Pinpoint the cell where the given text exists, returning its (x, y) midpoint coordinate. 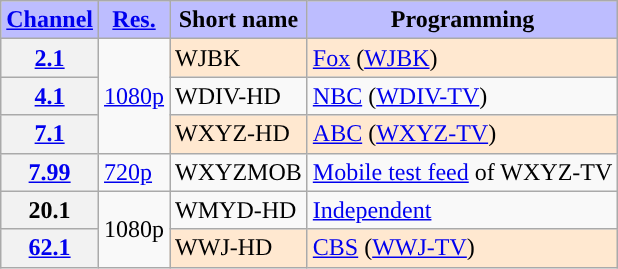
Fox (WJBK) (462, 58)
20.1 (50, 210)
7.1 (50, 134)
NBC (WDIV-TV) (462, 96)
62.1 (50, 248)
4.1 (50, 96)
WXYZ-HD (239, 134)
720p (134, 172)
7.99 (50, 172)
Channel (50, 20)
Mobile test feed of WXYZ-TV (462, 172)
CBS (WWJ-TV) (462, 248)
WWJ-HD (239, 248)
Res. (134, 20)
WJBK (239, 58)
2.1 (50, 58)
Programming (462, 20)
WMYD-HD (239, 210)
Independent (462, 210)
WDIV-HD (239, 96)
ABC (WXYZ-TV) (462, 134)
Short name (239, 20)
WXYZMOB (239, 172)
